Scan for the cell matching the given text and deliver its [X, Y] coordinate at center. 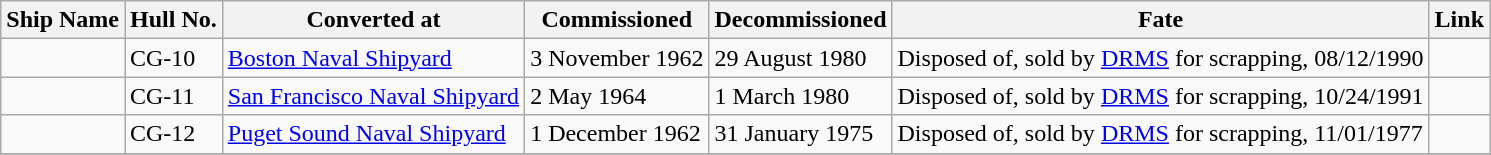
1 December 1962 [617, 134]
CG-11 [173, 96]
Ship Name [63, 20]
Disposed of, sold by DRMS for scrapping, 08/12/1990 [1160, 58]
1 March 1980 [800, 96]
Decommissioned [800, 20]
Commissioned [617, 20]
Disposed of, sold by DRMS for scrapping, 11/01/1977 [1160, 134]
CG-12 [173, 134]
Boston Naval Shipyard [373, 58]
Link [1459, 20]
Converted at [373, 20]
31 January 1975 [800, 134]
29 August 1980 [800, 58]
Fate [1160, 20]
3 November 1962 [617, 58]
CG-10 [173, 58]
Hull No. [173, 20]
Disposed of, sold by DRMS for scrapping, 10/24/1991 [1160, 96]
San Francisco Naval Shipyard [373, 96]
Puget Sound Naval Shipyard [373, 134]
2 May 1964 [617, 96]
